Detect which cell encompasses the target text, then output its [X, Y] center coordinate. 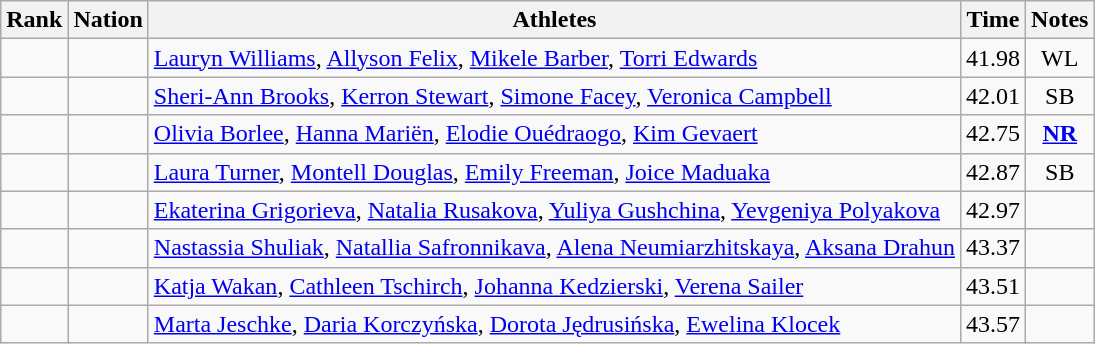
42.75 [992, 134]
Laura Turner, Montell Douglas, Emily Freeman, Joice Maduaka [554, 172]
Notes [1060, 20]
Time [992, 20]
43.51 [992, 286]
Olivia Borlee, Hanna Mariën, Elodie Ouédraogo, Kim Gevaert [554, 134]
42.97 [992, 210]
Ekaterina Grigorieva, Natalia Rusakova, Yuliya Gushchina, Yevgeniya Polyakova [554, 210]
Nation [108, 20]
Marta Jeschke, Daria Korczyńska, Dorota Jędrusińska, Ewelina Klocek [554, 324]
NR [1060, 134]
43.57 [992, 324]
43.37 [992, 248]
Athletes [554, 20]
Rank [34, 20]
Katja Wakan, Cathleen Tschirch, Johanna Kedzierski, Verena Sailer [554, 286]
Lauryn Williams, Allyson Felix, Mikele Barber, Torri Edwards [554, 58]
Sheri-Ann Brooks, Kerron Stewart, Simone Facey, Veronica Campbell [554, 96]
41.98 [992, 58]
42.87 [992, 172]
42.01 [992, 96]
Nastassia Shuliak, Natallia Safronnikava, Alena Neumiarzhitskaya, Aksana Drahun [554, 248]
WL [1060, 58]
